For the text-containing cell, return its midpoint in (x, y) coordinate format. 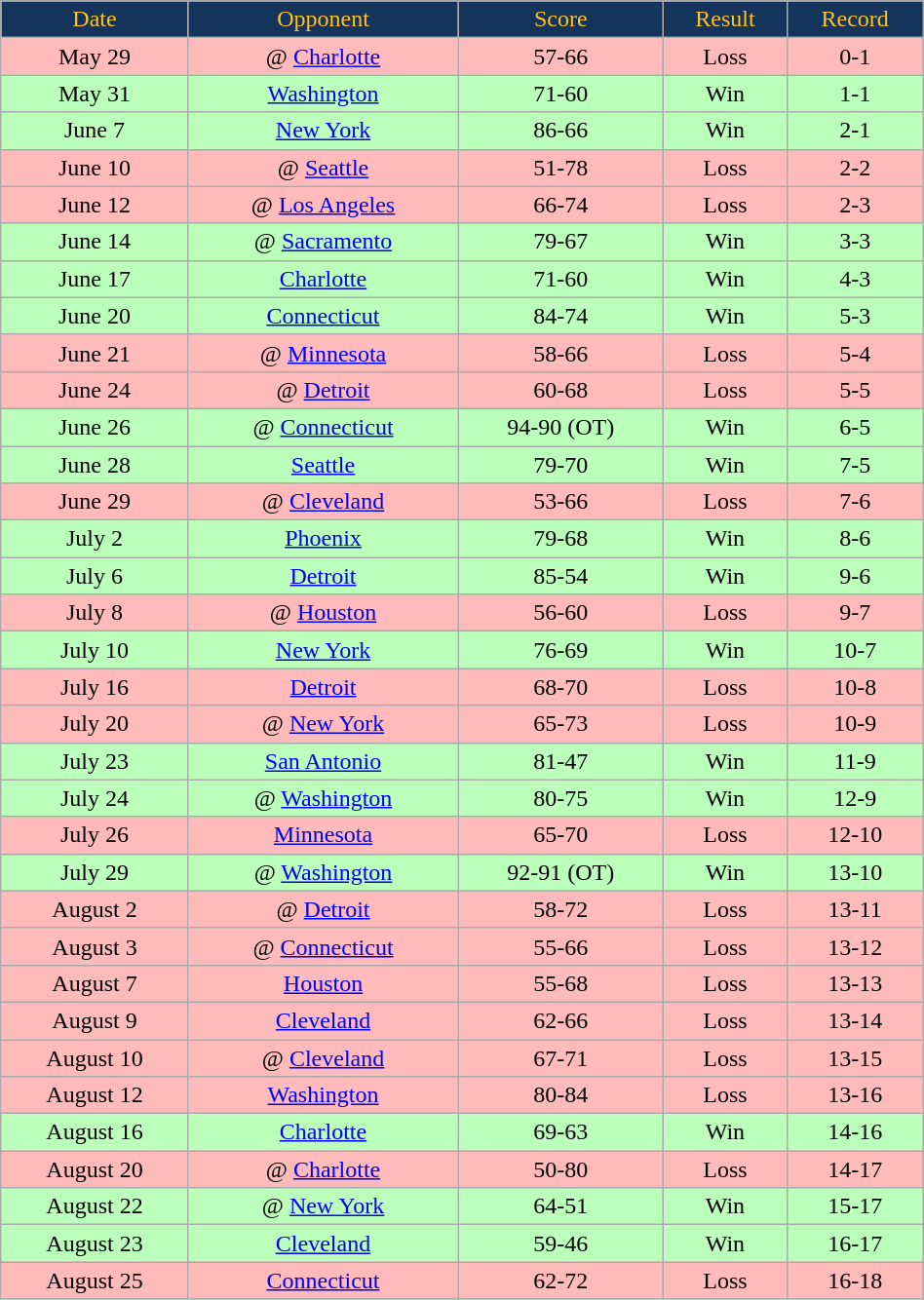
August 2 (96, 909)
July 2 (96, 539)
June 21 (96, 353)
94-90 (OT) (561, 427)
August 12 (96, 1095)
13-11 (855, 909)
13-15 (855, 1057)
51-78 (561, 168)
7-6 (855, 502)
64-51 (561, 1206)
5-3 (855, 316)
84-74 (561, 316)
7-5 (855, 465)
June 12 (96, 205)
May 29 (96, 57)
Result (725, 19)
5-4 (855, 353)
11-9 (855, 761)
67-71 (561, 1057)
81-47 (561, 761)
August 22 (96, 1206)
Record (855, 19)
July 6 (96, 576)
10-9 (855, 724)
16-18 (855, 1281)
9-7 (855, 613)
13-13 (855, 983)
May 31 (96, 94)
76-69 (561, 650)
59-46 (561, 1243)
6-5 (855, 427)
66-74 (561, 205)
August 10 (96, 1057)
@ Minnesota (323, 353)
58-72 (561, 909)
50-80 (561, 1169)
69-63 (561, 1132)
56-60 (561, 613)
1-1 (855, 94)
80-84 (561, 1095)
55-66 (561, 946)
Date (96, 19)
80-75 (561, 798)
July 10 (96, 650)
5-5 (855, 390)
August 9 (96, 1020)
8-6 (855, 539)
13-12 (855, 946)
65-73 (561, 724)
12-10 (855, 835)
4-3 (855, 279)
July 29 (96, 872)
79-68 (561, 539)
Seattle (323, 465)
Houston (323, 983)
@ Sacramento (323, 242)
August 16 (96, 1132)
Opponent (323, 19)
@ Houston (323, 613)
14-16 (855, 1132)
June 10 (96, 168)
12-9 (855, 798)
15-17 (855, 1206)
August 23 (96, 1243)
79-70 (561, 465)
3-3 (855, 242)
10-8 (855, 687)
@ Seattle (323, 168)
July 23 (96, 761)
85-54 (561, 576)
2-1 (855, 131)
10-7 (855, 650)
June 24 (96, 390)
August 7 (96, 983)
68-70 (561, 687)
86-66 (561, 131)
16-17 (855, 1243)
13-16 (855, 1095)
June 7 (96, 131)
July 26 (96, 835)
June 28 (96, 465)
August 3 (96, 946)
June 17 (96, 279)
July 16 (96, 687)
June 29 (96, 502)
Phoenix (323, 539)
62-72 (561, 1281)
55-68 (561, 983)
July 8 (96, 613)
57-66 (561, 57)
60-68 (561, 390)
9-6 (855, 576)
@ Los Angeles (323, 205)
53-66 (561, 502)
Minnesota (323, 835)
62-66 (561, 1020)
July 20 (96, 724)
92-91 (OT) (561, 872)
June 26 (96, 427)
June 14 (96, 242)
August 25 (96, 1281)
June 20 (96, 316)
Score (561, 19)
13-14 (855, 1020)
13-10 (855, 872)
July 24 (96, 798)
79-67 (561, 242)
58-66 (561, 353)
2-2 (855, 168)
0-1 (855, 57)
2-3 (855, 205)
August 20 (96, 1169)
San Antonio (323, 761)
14-17 (855, 1169)
65-70 (561, 835)
